Identify which cell holds the provided text, then report its [x, y] central coordinate. 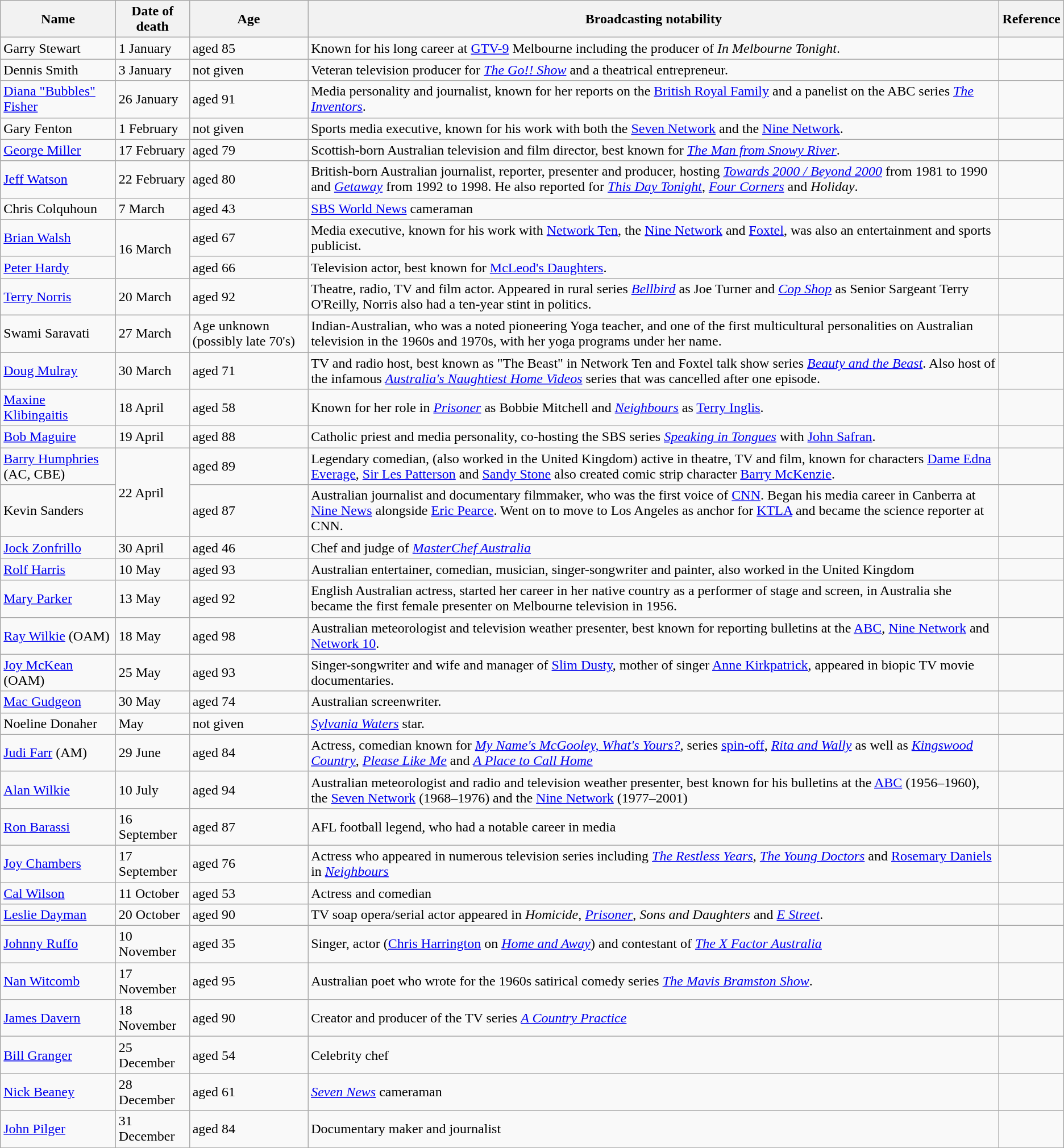
Australian screenwriter. [654, 702]
aged 85 [248, 48]
11 October [152, 893]
16 September [152, 826]
aged 61 [248, 1092]
17 February [152, 150]
Broadcasting notability [654, 19]
aged 58 [248, 408]
Australian meteorologist and television weather presenter, best known for reporting bulletins at the ABC, Nine Network and Network 10. [654, 635]
Leslie Dayman [58, 915]
Alan Wilkie [58, 790]
19 April [152, 437]
aged 76 [248, 864]
31 December [152, 1129]
Seven News cameraman [654, 1092]
Noeline Donaher [58, 723]
Actress and comedian [654, 893]
Bill Granger [58, 1055]
Jeff Watson [58, 180]
aged 74 [248, 702]
Cal Wilson [58, 893]
Judi Farr (AM) [58, 752]
Celebrity chef [654, 1055]
Gary Fenton [58, 128]
aged 67 [248, 238]
Catholic priest and media personality, co-hosting the SBS series Speaking in Tongues with John Safran. [654, 437]
aged 54 [248, 1055]
25 December [152, 1055]
Chef and judge of MasterChef Australia [654, 548]
Garry Stewart [58, 48]
Name [58, 19]
Singer, actor (Chris Harrington on Home and Away) and contestant of The X Factor Australia [654, 945]
Barry Humphries (AC, CBE) [58, 466]
aged 46 [248, 548]
10 May [152, 569]
Diana "Bubbles" Fisher [58, 99]
Dennis Smith [58, 70]
Veteran television producer for The Go!! Show and a theatrical entrepreneur. [654, 70]
Jock Zonfrillo [58, 548]
Nan Witcomb [58, 981]
Singer-songwriter and wife and manager of Slim Dusty, mother of singer Anne Kirkpatrick, appeared in biopic TV movie documentaries. [654, 673]
Reference [1031, 19]
Ray Wilkie (OAM) [58, 635]
aged 79 [248, 150]
18 April [152, 408]
AFL football legend, who had a notable career in media [654, 826]
27 March [152, 333]
30 April [152, 548]
Australian entertainer, comedian, musician, singer-songwriter and painter, also worked in the United Kingdom [654, 569]
Brian Walsh [58, 238]
22 February [152, 180]
aged 98 [248, 635]
Media executive, known for his work with Network Ten, the Nine Network and Foxtel, was also an entertainment and sports publicist. [654, 238]
22 April [152, 492]
Australian poet who wrote for the 1960s satirical comedy series The Mavis Bramston Show. [654, 981]
30 May [152, 702]
1 January [152, 48]
29 June [152, 752]
Scottish-born Australian television and film director, best known for The Man from Snowy River. [654, 150]
SBS World News cameraman [654, 209]
aged 89 [248, 466]
aged 66 [248, 267]
Mac Gudgeon [58, 702]
17 November [152, 981]
James Davern [58, 1018]
Documentary maker and journalist [654, 1129]
Sports media executive, known for his work with both the Seven Network and the Nine Network. [654, 128]
20 March [152, 297]
18 May [152, 635]
Joy McKean (OAM) [58, 673]
Bob Maguire [58, 437]
John Pilger [58, 1129]
aged 95 [248, 981]
Known for his long career at GTV-9 Melbourne including the producer of In Melbourne Tonight. [654, 48]
Mary Parker [58, 599]
Maxine Klibingaitis [58, 408]
Creator and producer of the TV series A Country Practice [654, 1018]
Johnny Ruffo [58, 945]
25 May [152, 673]
10 July [152, 790]
Age unknown (possibly late 70's) [248, 333]
10 November [152, 945]
aged 43 [248, 209]
aged 35 [248, 945]
May [152, 723]
Actress who appeared in numerous television series including The Restless Years, The Young Doctors and Rosemary Daniels in Neighbours [654, 864]
Age [248, 19]
aged 53 [248, 893]
26 January [152, 99]
13 May [152, 599]
Media personality and journalist, known for her reports on the British Royal Family and a panelist on the ABC series The Inventors. [654, 99]
Terry Norris [58, 297]
16 March [152, 249]
Chris Colquhoun [58, 209]
Ron Barassi [58, 826]
17 September [152, 864]
Peter Hardy [58, 267]
aged 71 [248, 371]
TV soap opera/serial actor appeared in Homicide, Prisoner, Sons and Daughters and E Street. [654, 915]
Nick Beaney [58, 1092]
George Miller [58, 150]
aged 88 [248, 437]
3 January [152, 70]
7 March [152, 209]
Rolf Harris [58, 569]
Joy Chambers [58, 864]
Kevin Sanders [58, 511]
Known for her role in Prisoner as Bobbie Mitchell and Neighbours as Terry Inglis. [654, 408]
Date of death [152, 19]
30 March [152, 371]
Television actor, best known for McLeod's Daughters. [654, 267]
18 November [152, 1018]
aged 94 [248, 790]
Swami Saravati [58, 333]
28 December [152, 1092]
aged 80 [248, 180]
Sylvania Waters star. [654, 723]
Doug Mulray [58, 371]
aged 91 [248, 99]
1 February [152, 128]
20 October [152, 915]
